Find where the given text appears and provide that cell's center as (X, Y) coordinate. 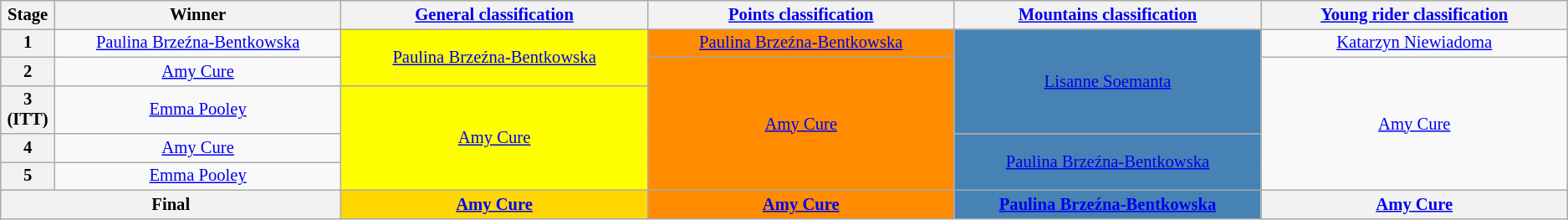
2 (28, 71)
3 (ITT) (28, 110)
Stage (28, 14)
General classification (495, 14)
Points classification (801, 14)
Winner (197, 14)
Final (171, 204)
Katarzyn Niewiadoma (1415, 43)
Mountains classification (1107, 14)
1 (28, 43)
Young rider classification (1415, 14)
5 (28, 176)
Lisanne Soemanta (1107, 80)
4 (28, 148)
